Extract the [X, Y] coordinate from the center of the cell holding the provided text.  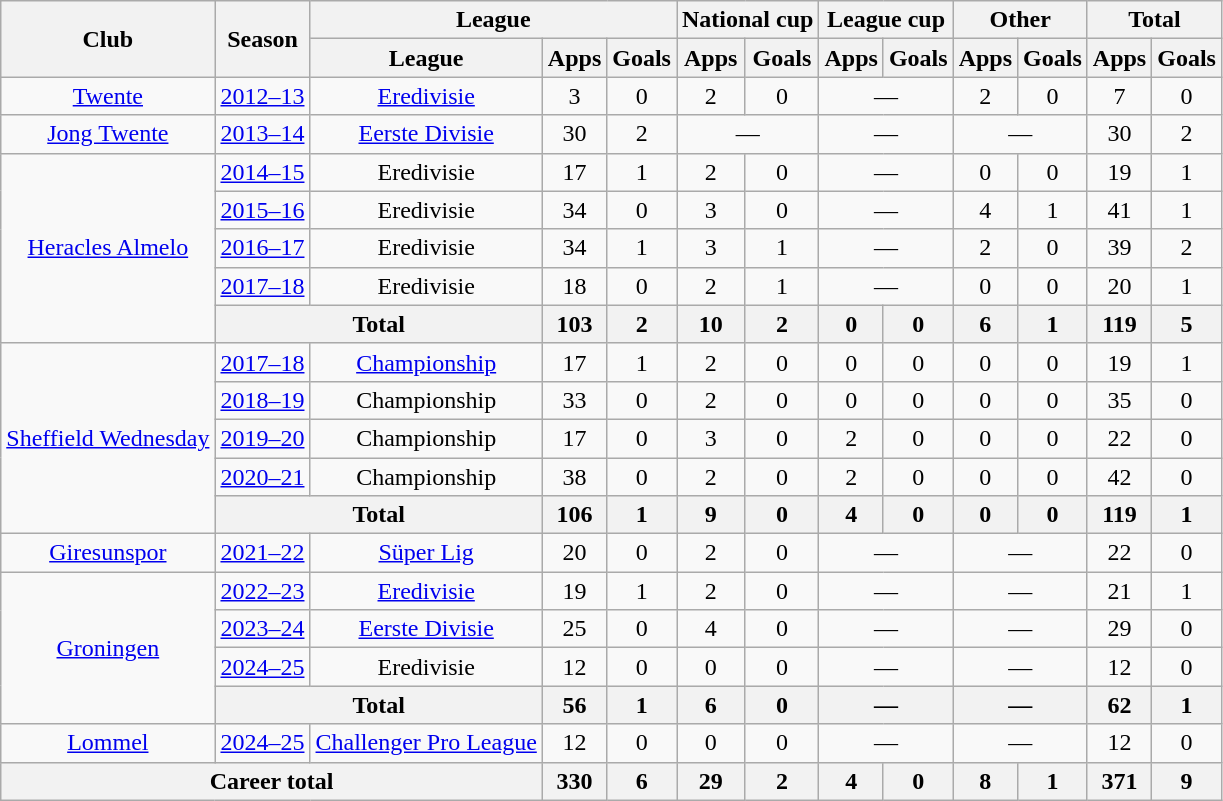
7 [1119, 96]
Giresunspor [108, 553]
38 [574, 477]
2016–17 [262, 248]
Season [262, 39]
10 [710, 324]
National cup [747, 20]
2013–14 [262, 134]
Career total [272, 781]
35 [1119, 400]
56 [574, 705]
2015–16 [262, 210]
2018–19 [262, 400]
42 [1119, 477]
18 [574, 286]
2023–24 [262, 629]
371 [1119, 781]
21 [1119, 591]
Sheffield Wednesday [108, 438]
2021–22 [262, 553]
Groningen [108, 648]
2019–20 [262, 438]
39 [1119, 248]
Club [108, 39]
8 [985, 781]
2014–15 [262, 172]
103 [574, 324]
Challenger Pro League [426, 743]
330 [574, 781]
106 [574, 515]
2012–13 [262, 96]
5 [1187, 324]
Lommel [108, 743]
Other [1020, 20]
33 [574, 400]
Jong Twente [108, 134]
25 [574, 629]
League cup [886, 20]
Heracles Almelo [108, 248]
2020–21 [262, 477]
Süper Lig [426, 553]
Twente [108, 96]
62 [1119, 705]
41 [1119, 210]
2022–23 [262, 591]
